Locate the cell with the specified text and output its [X, Y] center coordinate. 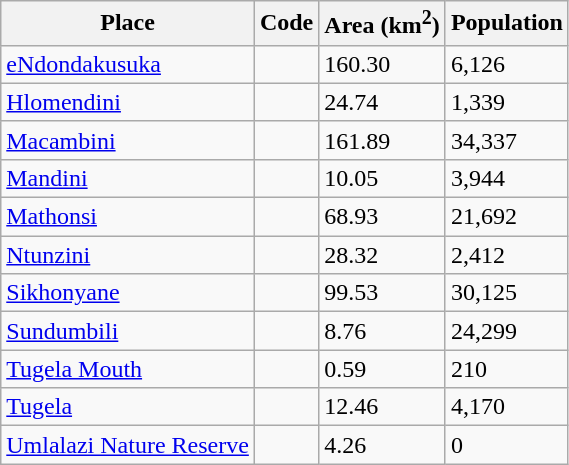
12.46 [382, 407]
Macambini [128, 140]
24.74 [382, 102]
Tugela Mouth [128, 369]
Hlomendini [128, 102]
68.93 [382, 217]
24,299 [506, 331]
8.76 [382, 331]
Population [506, 24]
3,944 [506, 178]
4,170 [506, 407]
0 [506, 445]
Umlalazi Nature Reserve [128, 445]
4.26 [382, 445]
eNdondakusuka [128, 64]
Tugela [128, 407]
0.59 [382, 369]
Mathonsi [128, 217]
161.89 [382, 140]
Sikhonyane [128, 293]
30,125 [506, 293]
1,339 [506, 102]
21,692 [506, 217]
Area (km2) [382, 24]
2,412 [506, 255]
Code [286, 24]
6,126 [506, 64]
160.30 [382, 64]
Mandini [128, 178]
10.05 [382, 178]
34,337 [506, 140]
28.32 [382, 255]
99.53 [382, 293]
Ntunzini [128, 255]
Place [128, 24]
210 [506, 369]
Sundumbili [128, 331]
